Capture the cell that displays the provided text and extract its (X, Y) central coordinate. 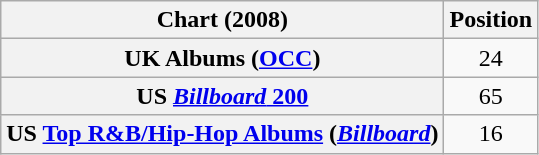
16 (491, 134)
Chart (2008) (222, 20)
Position (491, 20)
US Top R&B/Hip-Hop Albums (Billboard) (222, 134)
24 (491, 58)
UK Albums (OCC) (222, 58)
US Billboard 200 (222, 96)
65 (491, 96)
